Extract the (x, y) coordinate from the center of the cell holding the provided text.  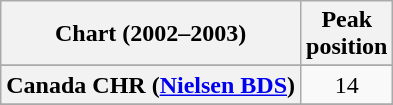
Canada CHR (Nielsen BDS) (151, 85)
Peakposition (347, 34)
Chart (2002–2003) (151, 34)
14 (347, 85)
